Identify which cell holds the provided text, then report its (X, Y) central coordinate. 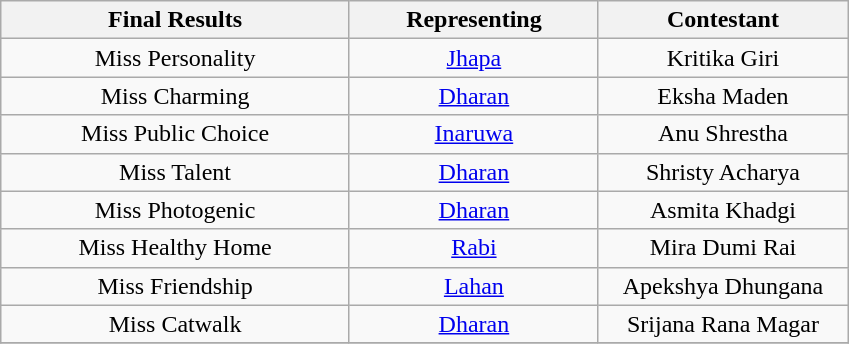
Miss Friendship (176, 286)
Srijana Rana Magar (722, 324)
Miss Personality (176, 58)
Kritika Giri (722, 58)
Anu Shrestha (722, 134)
Rabi (474, 248)
Inaruwa (474, 134)
Contestant (722, 20)
Shristy Acharya (722, 172)
Miss Public Choice (176, 134)
Apekshya Dhungana (722, 286)
Miss Catwalk (176, 324)
Final Results (176, 20)
Miss Healthy Home (176, 248)
Miss Talent (176, 172)
Jhapa (474, 58)
Representing (474, 20)
Lahan (474, 286)
Asmita Khadgi (722, 210)
Eksha Maden (722, 96)
Mira Dumi Rai (722, 248)
Miss Charming (176, 96)
Miss Photogenic (176, 210)
